For the text-containing cell, return its midpoint in [X, Y] coordinate format. 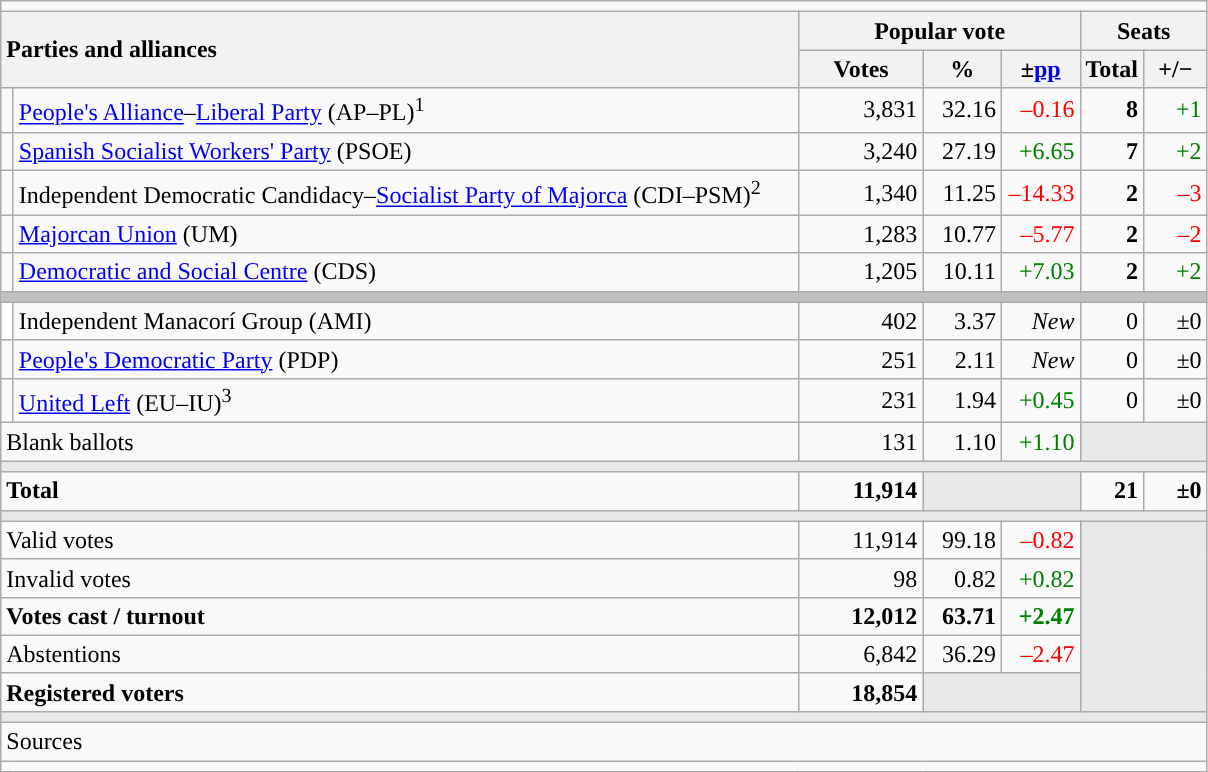
0.82 [962, 578]
6,842 [861, 654]
People's Democratic Party (PDP) [406, 359]
+1 [1176, 110]
–2 [1176, 234]
–14.33 [1040, 194]
Popular vote [940, 31]
Independent Democratic Candidacy–Socialist Party of Majorca (CDI–PSM)2 [406, 194]
36.29 [962, 654]
21 [1112, 491]
Sources [604, 742]
1,283 [861, 234]
–0.82 [1040, 540]
131 [861, 442]
32.16 [962, 110]
United Left (EU–IU)3 [406, 400]
Spanish Socialist Workers' Party (PSOE) [406, 151]
11.25 [962, 194]
+6.65 [1040, 151]
3,240 [861, 151]
98 [861, 578]
27.19 [962, 151]
10.77 [962, 234]
7 [1112, 151]
+1.10 [1040, 442]
Independent Manacorí Group (AMI) [406, 321]
1,340 [861, 194]
Parties and alliances [400, 50]
Blank ballots [400, 442]
+0.45 [1040, 400]
99.18 [962, 540]
–0.16 [1040, 110]
1.94 [962, 400]
1,205 [861, 272]
+0.82 [1040, 578]
63.71 [962, 616]
–3 [1176, 194]
Registered voters [400, 692]
2.11 [962, 359]
1.10 [962, 442]
Seats [1144, 31]
231 [861, 400]
Majorcan Union (UM) [406, 234]
Democratic and Social Centre (CDS) [406, 272]
Votes cast / turnout [400, 616]
–5.77 [1040, 234]
Invalid votes [400, 578]
3,831 [861, 110]
+/− [1176, 69]
402 [861, 321]
3.37 [962, 321]
Abstentions [400, 654]
10.11 [962, 272]
8 [1112, 110]
–2.47 [1040, 654]
+7.03 [1040, 272]
Valid votes [400, 540]
±pp [1040, 69]
% [962, 69]
18,854 [861, 692]
12,012 [861, 616]
+2.47 [1040, 616]
251 [861, 359]
People's Alliance–Liberal Party (AP–PL)1 [406, 110]
Votes [861, 69]
